Scan for the cell matching the given text and deliver its (X, Y) coordinate at center. 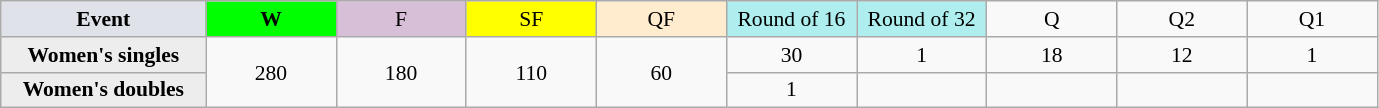
110 (531, 72)
60 (661, 72)
Women's singles (104, 55)
F (401, 19)
Round of 32 (921, 19)
W (271, 19)
Event (104, 19)
Women's doubles (104, 90)
180 (401, 72)
Q1 (1312, 19)
18 (1052, 55)
QF (661, 19)
Q (1052, 19)
SF (531, 19)
280 (271, 72)
Round of 16 (791, 19)
Q2 (1182, 19)
12 (1182, 55)
30 (791, 55)
